Find where the given text appears and provide that cell's center as (x, y) coordinate. 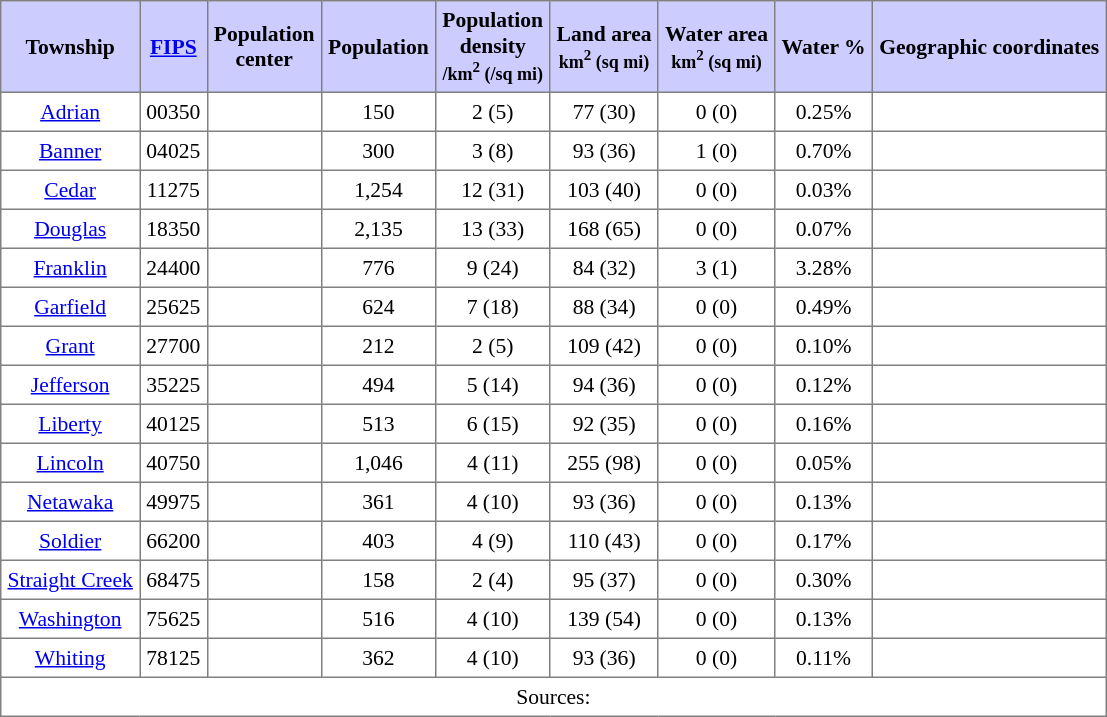
Straight Creek (70, 580)
Franklin (70, 268)
49975 (174, 502)
168 (65) (604, 228)
4 (11) (493, 462)
494 (378, 384)
776 (378, 268)
Population (378, 47)
13 (33) (493, 228)
12 (31) (493, 190)
300 (378, 150)
04025 (174, 150)
27700 (174, 346)
0.11% (824, 658)
4 (9) (493, 540)
40125 (174, 424)
0.03% (824, 190)
0.16% (824, 424)
88 (34) (604, 306)
Land areakm2 (sq mi) (604, 47)
9 (24) (493, 268)
Soldier (70, 540)
Garfield (70, 306)
516 (378, 618)
Adrian (70, 112)
212 (378, 346)
403 (378, 540)
624 (378, 306)
92 (35) (604, 424)
158 (378, 580)
Jefferson (70, 384)
18350 (174, 228)
Douglas (70, 228)
362 (378, 658)
2,135 (378, 228)
25625 (174, 306)
361 (378, 502)
Populationcenter (264, 47)
Banner (70, 150)
1,046 (378, 462)
3.28% (824, 268)
94 (36) (604, 384)
7 (18) (493, 306)
75625 (174, 618)
3 (1) (716, 268)
3 (8) (493, 150)
5 (14) (493, 384)
0.70% (824, 150)
103 (40) (604, 190)
139 (54) (604, 618)
Township (70, 47)
150 (378, 112)
6 (15) (493, 424)
0.17% (824, 540)
Netawaka (70, 502)
513 (378, 424)
110 (43) (604, 540)
66200 (174, 540)
0.25% (824, 112)
0.30% (824, 580)
84 (32) (604, 268)
FIPS (174, 47)
Water % (824, 47)
255 (98) (604, 462)
0.10% (824, 346)
Whiting (70, 658)
24400 (174, 268)
11275 (174, 190)
Populationdensity/km2 (/sq mi) (493, 47)
35225 (174, 384)
68475 (174, 580)
77 (30) (604, 112)
2 (4) (493, 580)
1 (0) (716, 150)
1,254 (378, 190)
109 (42) (604, 346)
Lincoln (70, 462)
0.05% (824, 462)
78125 (174, 658)
Cedar (70, 190)
Liberty (70, 424)
Geographic coordinates (989, 47)
0.07% (824, 228)
00350 (174, 112)
0.49% (824, 306)
Washington (70, 618)
Sources: (554, 696)
Water areakm2 (sq mi) (716, 47)
40750 (174, 462)
95 (37) (604, 580)
0.12% (824, 384)
Grant (70, 346)
